Detect which cell encompasses the target text, then output its [x, y] center coordinate. 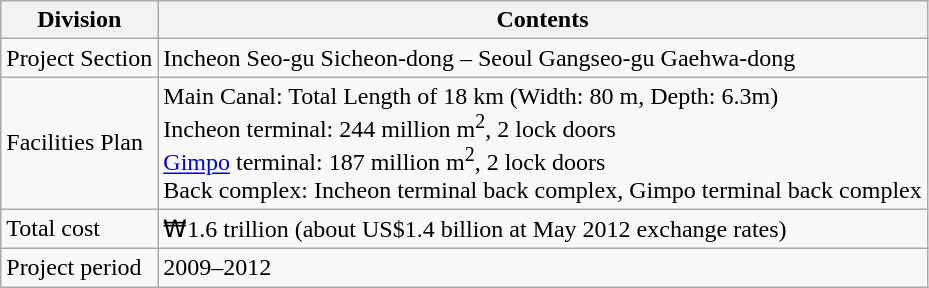
2009–2012 [542, 267]
Total cost [80, 229]
₩1.6 trillion (about US$1.4 billion at May 2012 exchange rates) [542, 229]
Division [80, 20]
Facilities Plan [80, 143]
Contents [542, 20]
Project period [80, 267]
Project Section [80, 58]
Incheon Seo-gu Sicheon-dong – Seoul Gangseo-gu Gaehwa-dong [542, 58]
